Identify which cell holds the provided text, then report its (x, y) central coordinate. 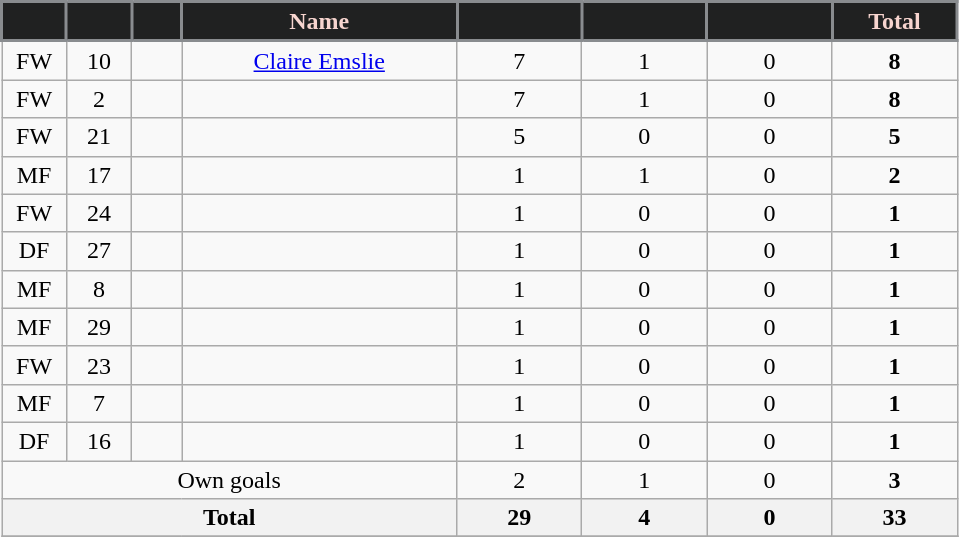
Claire Emslie (320, 60)
Name (320, 22)
4 (644, 518)
33 (894, 518)
23 (100, 365)
10 (100, 60)
27 (100, 251)
3 (894, 479)
Own goals (230, 479)
24 (100, 213)
17 (100, 175)
21 (100, 137)
16 (100, 441)
